Extract the [X, Y] coordinate from the center of the cell holding the provided text.  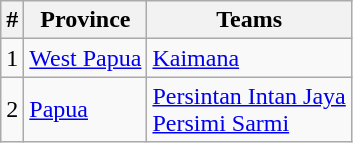
1 [12, 58]
2 [12, 110]
Province [86, 20]
West Papua [86, 58]
Kaimana [249, 58]
Teams [249, 20]
Persintan Intan JayaPersimi Sarmi [249, 110]
Papua [86, 110]
# [12, 20]
